Extract the [x, y] coordinate from the center of the cell holding the provided text.  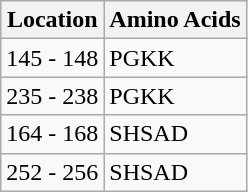
164 - 168 [52, 134]
235 - 238 [52, 96]
145 - 148 [52, 58]
252 - 256 [52, 172]
Amino Acids [175, 20]
Location [52, 20]
